Output the (X, Y) coordinate of the center of the cell containing the given text.  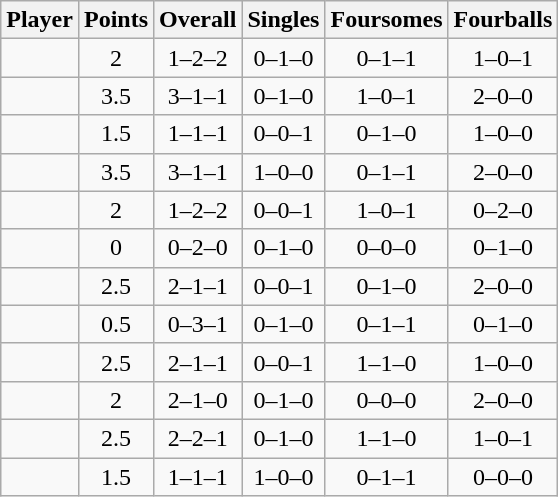
0–3–1 (198, 324)
2–1–0 (198, 400)
Singles (284, 20)
Fourballs (503, 20)
2–2–1 (198, 438)
0 (116, 248)
Points (116, 20)
Overall (198, 20)
Player (40, 20)
0.5 (116, 324)
Foursomes (386, 20)
